Extract the (X, Y) coordinate from the center of the cell holding the provided text.  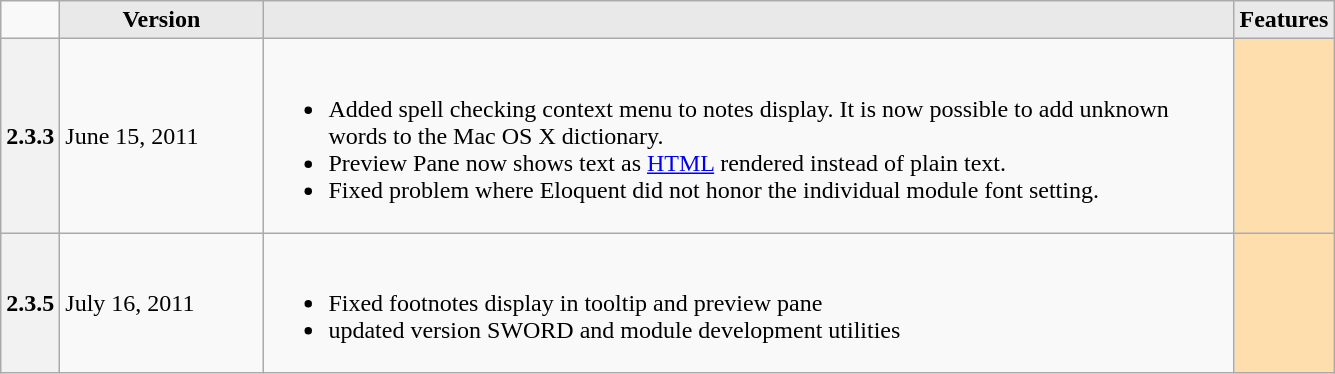
June 15, 2011 (162, 136)
July 16, 2011 (162, 303)
Fixed footnotes display in tooltip and preview paneupdated version SWORD and module development utilities (748, 303)
2.3.5 (30, 303)
2.3.3 (30, 136)
Version (162, 20)
Features (1284, 20)
